Pinpoint the cell where the given text exists, returning its [x, y] midpoint coordinate. 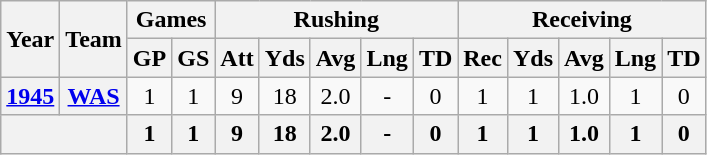
Games [170, 20]
Receiving [582, 20]
Year [30, 39]
Rec [483, 58]
GP [149, 58]
Team [94, 39]
Att [237, 58]
WAS [94, 96]
1945 [30, 96]
Rushing [336, 20]
GS [194, 58]
